Return the (x, y) coordinate for the center point of the cell that contains the specified text.  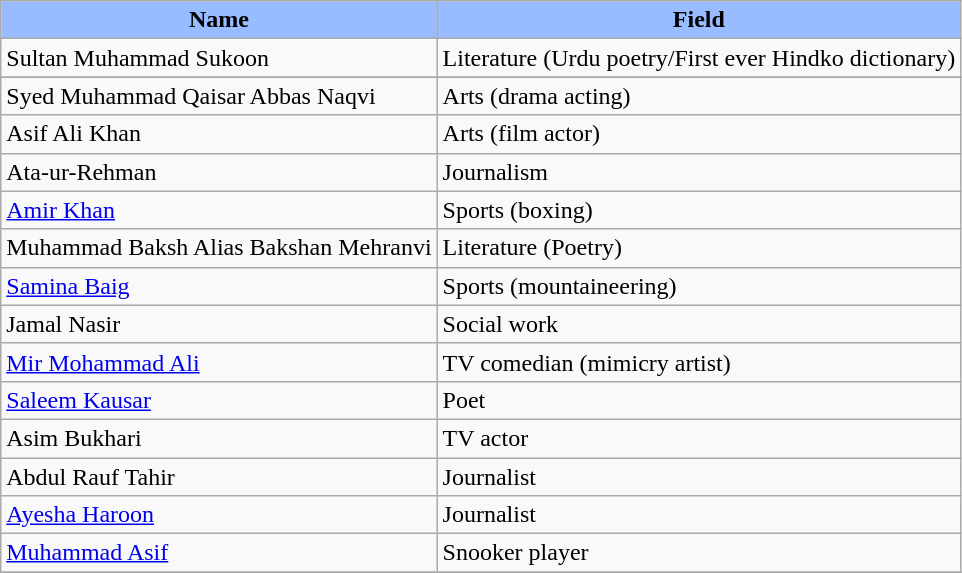
Literature (Urdu poetry/First ever Hindko dictionary) (699, 58)
Amir Khan (219, 210)
Journalism (699, 172)
Poet (699, 400)
Asif Ali Khan (219, 134)
Literature (Poetry) (699, 248)
Field (699, 20)
Arts (film actor) (699, 134)
Abdul Rauf Tahir (219, 477)
Mir Mohammad Ali (219, 362)
Social work (699, 324)
Snooker player (699, 553)
Asim Bukhari (219, 438)
Muhammad Asif (219, 553)
Sports (mountaineering) (699, 286)
Sports (boxing) (699, 210)
Muhammad Baksh Alias Bakshan Mehranvi (219, 248)
Name (219, 20)
Syed Muhammad Qaisar Abbas Naqvi (219, 96)
Samina Baig (219, 286)
Ata-ur-Rehman (219, 172)
TV actor (699, 438)
Arts (drama acting) (699, 96)
Sultan Muhammad Sukoon (219, 58)
Ayesha Haroon (219, 515)
Jamal Nasir (219, 324)
TV comedian (mimicry artist) (699, 362)
Saleem Kausar (219, 400)
